Provide the (X, Y) coordinate of the cell's center where the given text is located.  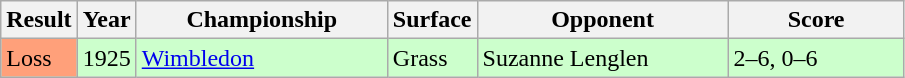
Championship (262, 20)
Loss (39, 58)
Suzanne Lenglen (602, 58)
Result (39, 20)
Surface (432, 20)
1925 (106, 58)
Wimbledon (262, 58)
Year (106, 20)
Score (816, 20)
2–6, 0–6 (816, 58)
Opponent (602, 20)
Grass (432, 58)
